Find where the given text appears and provide that cell's center as (x, y) coordinate. 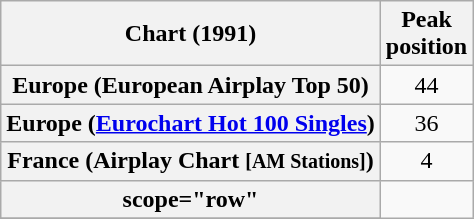
Europe (European Airplay Top 50) (191, 85)
Chart (1991) (191, 34)
36 (426, 123)
4 (426, 161)
44 (426, 85)
scope="row" (191, 199)
Peakposition (426, 34)
France (Airplay Chart [AM Stations]) (191, 161)
Europe (Eurochart Hot 100 Singles) (191, 123)
